Find where the given text appears and provide that cell's center as (X, Y) coordinate. 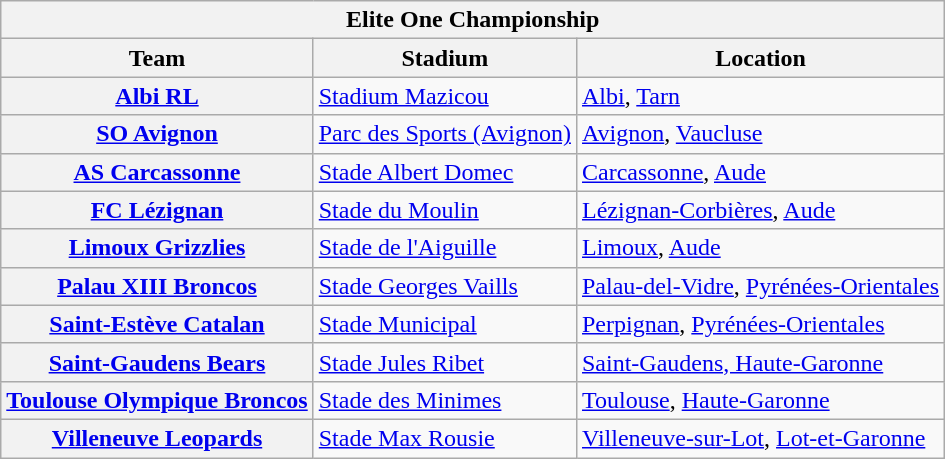
Villeneuve-sur-Lot, Lot-et-Garonne (760, 438)
Carcassonne, Aude (760, 172)
Villeneuve Leopards (157, 438)
Stade de l'Aiguille (444, 248)
Avignon, Vaucluse (760, 134)
Location (760, 58)
Saint-Gaudens, Haute-Garonne (760, 362)
Saint-Estève Catalan (157, 324)
FC Lézignan (157, 210)
Saint-Gaudens Bears (157, 362)
Stade Municipal (444, 324)
Albi, Tarn (760, 96)
Elite One Championship (473, 20)
Limoux Grizzlies (157, 248)
Stade Jules Ribet (444, 362)
AS Carcassonne (157, 172)
Toulouse Olympique Broncos (157, 400)
Stade Max Rousie (444, 438)
Stade Georges Vaills (444, 286)
Team (157, 58)
Lézignan-Corbières, Aude (760, 210)
Albi RL (157, 96)
Stadium Mazicou (444, 96)
Stade Albert Domec (444, 172)
SO Avignon (157, 134)
Perpignan, Pyrénées-Orientales (760, 324)
Palau XIII Broncos (157, 286)
Stade du Moulin (444, 210)
Palau-del-Vidre, Pyrénées-Orientales (760, 286)
Parc des Sports (Avignon) (444, 134)
Stadium (444, 58)
Toulouse, Haute-Garonne (760, 400)
Limoux, Aude (760, 248)
Stade des Minimes (444, 400)
